Scan for the cell matching the given text and deliver its (X, Y) coordinate at center. 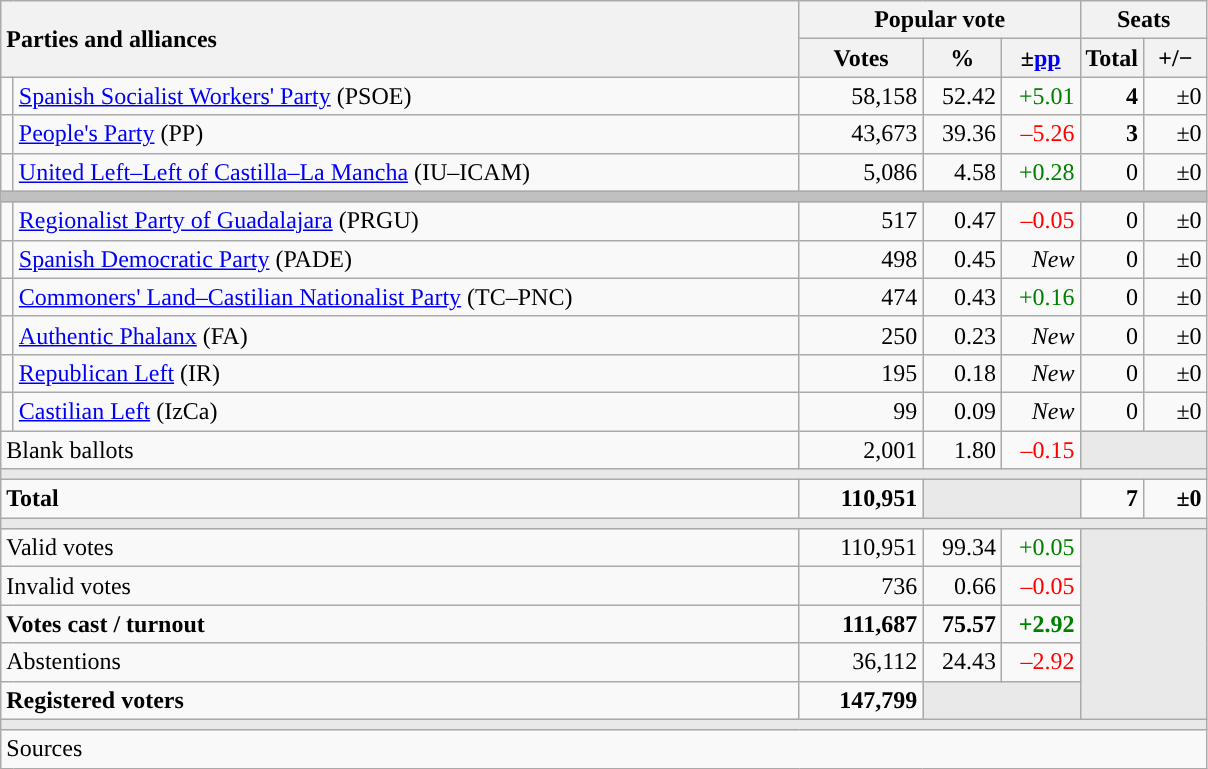
0.18 (962, 373)
4 (1112, 96)
43,673 (861, 134)
Republican Left (IR) (406, 373)
0.45 (962, 259)
195 (861, 373)
Abstentions (400, 662)
0.43 (962, 297)
2,001 (861, 449)
Seats (1144, 20)
52.42 (962, 96)
Authentic Phalanx (FA) (406, 335)
0.66 (962, 586)
736 (861, 586)
Parties and alliances (400, 39)
0.47 (962, 221)
3 (1112, 134)
147,799 (861, 700)
36,112 (861, 662)
250 (861, 335)
Spanish Socialist Workers' Party (PSOE) (406, 96)
4.58 (962, 172)
474 (861, 297)
+0.16 (1040, 297)
+0.28 (1040, 172)
Registered voters (400, 700)
Commoners' Land–Castilian Nationalist Party (TC–PNC) (406, 297)
1.80 (962, 449)
0.09 (962, 411)
Valid votes (400, 548)
Castilian Left (IzCa) (406, 411)
People's Party (PP) (406, 134)
+2.92 (1040, 624)
39.36 (962, 134)
–2.92 (1040, 662)
+5.01 (1040, 96)
Popular vote (940, 20)
±pp (1040, 58)
Votes (861, 58)
58,158 (861, 96)
5,086 (861, 172)
0.23 (962, 335)
7 (1112, 499)
Sources (604, 749)
Spanish Democratic Party (PADE) (406, 259)
+0.05 (1040, 548)
99 (861, 411)
517 (861, 221)
99.34 (962, 548)
75.57 (962, 624)
–5.26 (1040, 134)
Regionalist Party of Guadalajara (PRGU) (406, 221)
24.43 (962, 662)
111,687 (861, 624)
Blank ballots (400, 449)
Votes cast / turnout (400, 624)
+/− (1176, 58)
United Left–Left of Castilla–La Mancha (IU–ICAM) (406, 172)
Invalid votes (400, 586)
498 (861, 259)
% (962, 58)
–0.15 (1040, 449)
